Extract the [x, y] coordinate from the center of the cell holding the provided text.  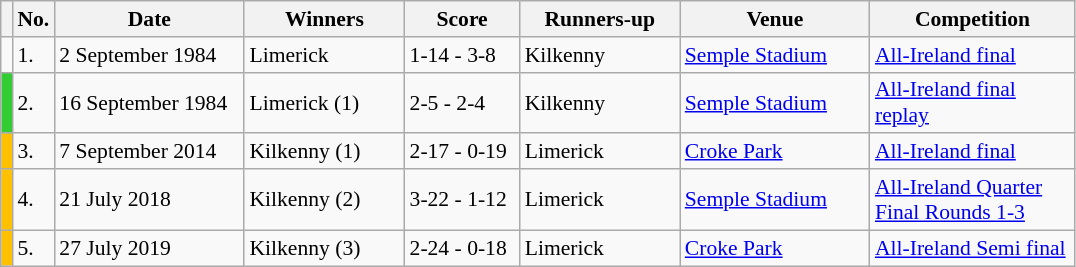
16 September 1984 [149, 102]
Limerick (1) [324, 102]
3-22 - 1-12 [462, 200]
Date [149, 19]
Kilkenny (3) [324, 248]
2. [33, 102]
Runners-up [600, 19]
All-Ireland Quarter Final Rounds 1-3 [972, 200]
Winners [324, 19]
All-Ireland Semi final [972, 248]
No. [33, 19]
Kilkenny (2) [324, 200]
7 September 2014 [149, 152]
2-5 - 2-4 [462, 102]
1. [33, 55]
27 July 2019 [149, 248]
Venue [775, 19]
21 July 2018 [149, 200]
4. [33, 200]
All-Ireland final replay [972, 102]
Kilkenny (1) [324, 152]
2 September 1984 [149, 55]
3. [33, 152]
2-24 - 0-18 [462, 248]
2-17 - 0-19 [462, 152]
1-14 - 3-8 [462, 55]
5. [33, 248]
Competition [972, 19]
Score [462, 19]
